Find where the given text appears and provide that cell's center as (X, Y) coordinate. 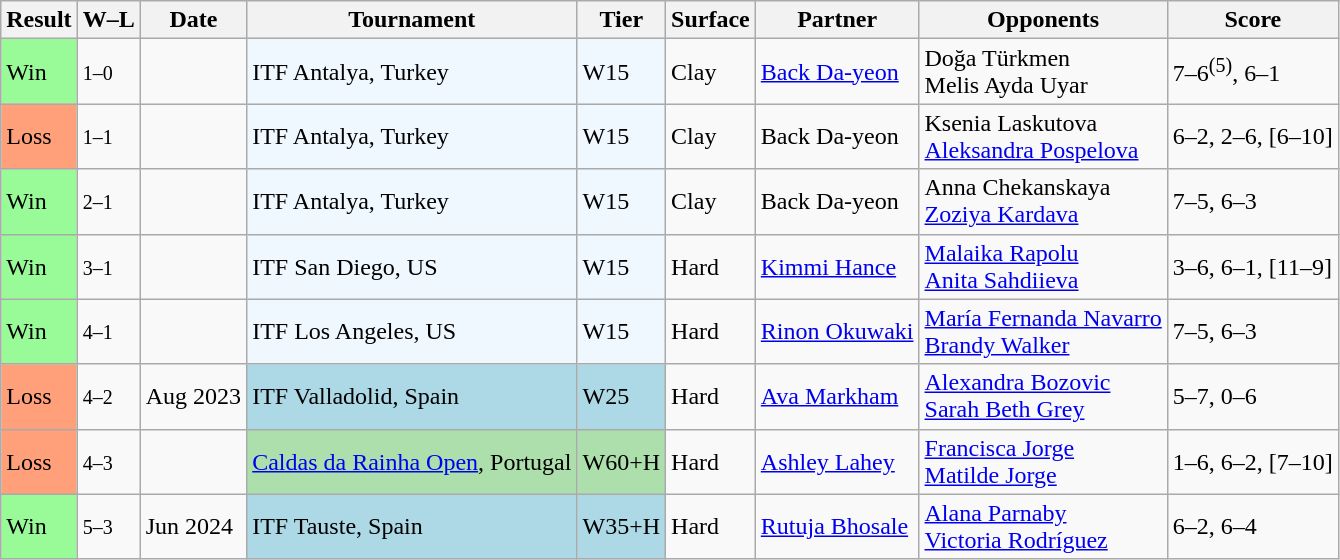
ITF Tauste, Spain (412, 526)
Date (193, 20)
4–3 (108, 462)
3–6, 6–1, [11–9] (1252, 266)
ITF Valladolid, Spain (412, 396)
Rinon Okuwaki (837, 332)
Opponents (1043, 20)
Partner (837, 20)
W60+H (622, 462)
Ashley Lahey (837, 462)
3–1 (108, 266)
Aug 2023 (193, 396)
1–1 (108, 136)
7–6(5), 6–1 (1252, 72)
Jun 2024 (193, 526)
Kimmi Hance (837, 266)
Malaika Rapolu Anita Sahdiieva (1043, 266)
1–6, 6–2, [7–10] (1252, 462)
4–2 (108, 396)
Doğa Türkmen Melis Ayda Uyar (1043, 72)
2–1 (108, 202)
Francisca Jorge Matilde Jorge (1043, 462)
Anna Chekanskaya Zoziya Kardava (1043, 202)
ITF San Diego, US (412, 266)
W–L (108, 20)
Result (39, 20)
W35+H (622, 526)
ITF Los Angeles, US (412, 332)
María Fernanda Navarro Brandy Walker (1043, 332)
Caldas da Rainha Open, Portugal (412, 462)
Tournament (412, 20)
Surface (711, 20)
1–0 (108, 72)
5–7, 0–6 (1252, 396)
Alana Parnaby Victoria Rodríguez (1043, 526)
6–2, 2–6, [6–10] (1252, 136)
Ksenia Laskutova Aleksandra Pospelova (1043, 136)
Alexandra Bozovic Sarah Beth Grey (1043, 396)
4–1 (108, 332)
Tier (622, 20)
Ava Markham (837, 396)
6–2, 6–4 (1252, 526)
5–3 (108, 526)
W25 (622, 396)
Score (1252, 20)
Rutuja Bhosale (837, 526)
